Locate the cell with the specified text and output its [X, Y] center coordinate. 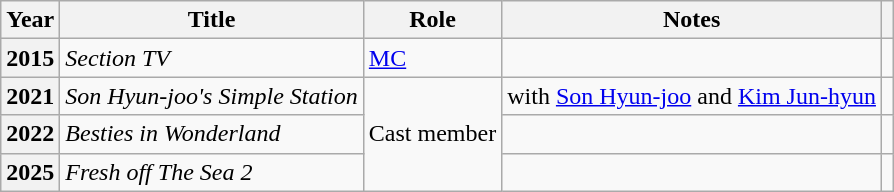
2015 [30, 58]
Role [432, 20]
2025 [30, 172]
Son Hyun-joo's Simple Station [212, 96]
Section TV [212, 58]
2021 [30, 96]
MC [432, 58]
Cast member [432, 134]
Fresh off The Sea 2 [212, 172]
2022 [30, 134]
Notes [692, 20]
Year [30, 20]
with Son Hyun-joo and Kim Jun-hyun [692, 96]
Title [212, 20]
Besties in Wonderland [212, 134]
